Identify which cell holds the provided text, then report its (x, y) central coordinate. 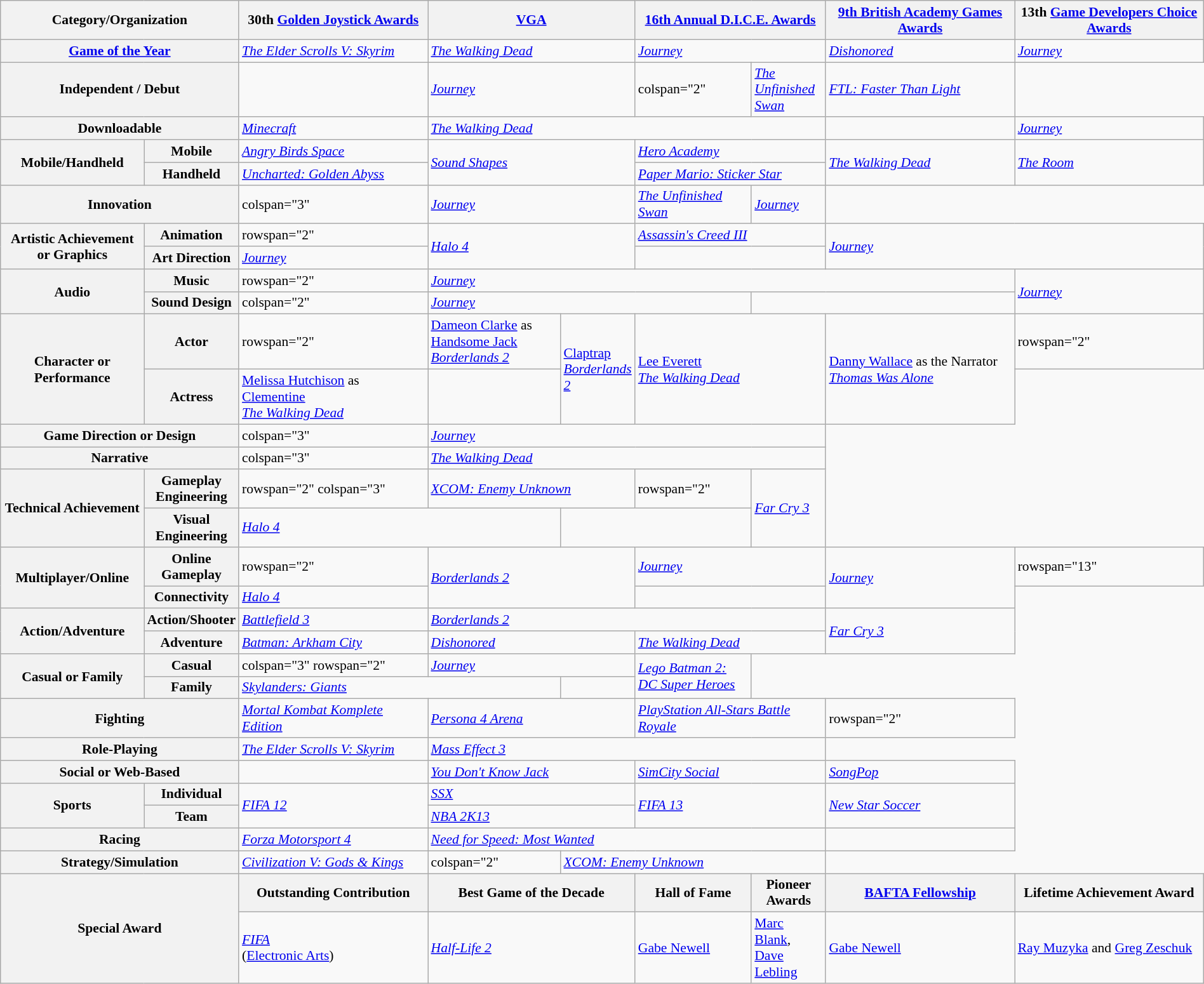
Sports (72, 805)
Actor (192, 342)
Hero Academy (730, 151)
Lego Batman 2: DC Super Heroes (693, 675)
Forza Motorsport 4 (333, 839)
Character or Performance (72, 369)
Action/Shooter (192, 620)
BAFTA Fellowship (920, 893)
Need for Speed: Most Wanted (627, 839)
Angry Birds Space (333, 151)
Strategy/Simulation (119, 862)
Connectivity (192, 597)
VGA (532, 20)
PlayStation All-Stars Battle Royale (730, 719)
Visual Engineering (192, 527)
Sound Design (192, 303)
Art Direction (192, 258)
Minecraft (333, 128)
FIFA 12 (333, 805)
You Don't Know Jack (532, 771)
Narrative (119, 458)
rowspan="13" (1109, 566)
Technical Achievement (72, 508)
Paper Mario: Sticker Star (730, 173)
Assassin's Creed III (730, 235)
FIFA(Electronic Arts) (333, 948)
Lee EverettThe Walking Dead (730, 369)
16th Annual D.I.C.E. Awards (730, 20)
Lifetime Achievement Award (1109, 893)
Sound Shapes (532, 163)
Mass Effect 3 (627, 749)
Skylanders: Giants (399, 688)
Innovation (119, 204)
Downloadable (119, 128)
Best Game of the Decade (532, 893)
SSX (532, 794)
Danny Wallace as the NarratorThomas Was Alone (920, 369)
Pioneer Awards (789, 893)
Individual (192, 794)
Family (192, 688)
Marc Blank, Dave Lebling (789, 948)
NBA 2K13 (532, 817)
13th Game Developers Choice Awards (1109, 20)
Special Award (119, 928)
Independent / Debut (119, 90)
ClaptrapBorderlands 2 (597, 369)
Mobile (192, 151)
rowspan="2" colspan="3" (333, 489)
Batman: Arkham City (333, 642)
Melissa Hutchison as ClementineThe Walking Dead (333, 396)
Animation (192, 235)
Online Gameplay (192, 566)
Casual or Family (72, 675)
Gameplay Engineering (192, 489)
Action/Adventure (72, 631)
Dameon Clarke as Handsome Jack Borderlands 2 (494, 342)
SongPop (920, 771)
Adventure (192, 642)
Team (192, 817)
Persona 4 Arena (532, 719)
Game of the Year (119, 51)
Music (192, 280)
Mortal Kombat Komplete Edition (333, 719)
Mobile/Handheld (72, 163)
Half-Life 2 (532, 948)
SimCity Social (730, 771)
Actress (192, 396)
colspan="3" rowspan="2" (333, 665)
9th British Academy Games Awards (920, 20)
FIFA 13 (730, 805)
Category/Organization (119, 20)
Artistic Achievementor Graphics (72, 246)
Civilization V: Gods & Kings (333, 862)
Uncharted: Golden Abyss (333, 173)
Ray Muzyka and Greg Zeschuk (1109, 948)
Audio (72, 291)
New Star Soccer (920, 805)
Hall of Fame (693, 893)
Game Direction or Design (119, 435)
Racing (119, 839)
Outstanding Contribution (333, 893)
Casual (192, 665)
30th Golden Joystick Awards (333, 20)
FTL: Faster Than Light (920, 90)
Handheld (192, 173)
Battlefield 3 (333, 620)
The Room (1109, 163)
Fighting (119, 719)
Role-Playing (119, 749)
Social or Web-Based (119, 771)
Multiplayer/Online (72, 578)
